Scan for the cell matching the given text and deliver its [X, Y] coordinate at center. 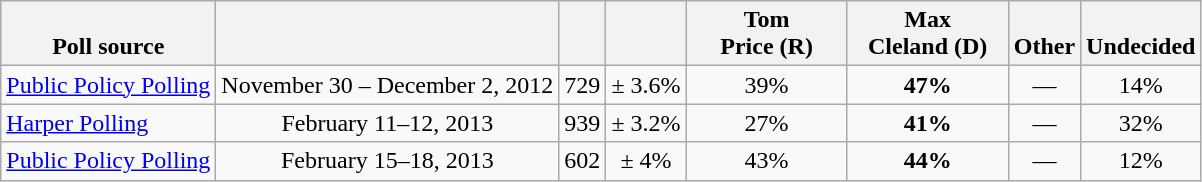
12% [1141, 161]
729 [582, 85]
± 3.2% [646, 123]
39% [766, 85]
February 15–18, 2013 [388, 161]
± 3.6% [646, 85]
Poll source [108, 34]
Harper Polling [108, 123]
44% [928, 161]
TomPrice (R) [766, 34]
602 [582, 161]
MaxCleland (D) [928, 34]
32% [1141, 123]
27% [766, 123]
14% [1141, 85]
43% [766, 161]
47% [928, 85]
November 30 – December 2, 2012 [388, 85]
41% [928, 123]
± 4% [646, 161]
939 [582, 123]
Other [1044, 34]
Undecided [1141, 34]
February 11–12, 2013 [388, 123]
